Pinpoint the cell where the given text exists, returning its (X, Y) midpoint coordinate. 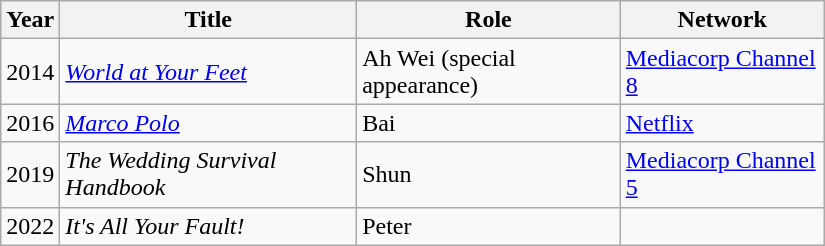
Peter (489, 226)
2019 (30, 174)
Role (489, 20)
Mediacorp Channel 8 (722, 72)
The Wedding Survival Handbook (208, 174)
2016 (30, 123)
2022 (30, 226)
Bai (489, 123)
Ah Wei (special appearance) (489, 72)
Mediacorp Channel 5 (722, 174)
Shun (489, 174)
Netflix (722, 123)
2014 (30, 72)
World at Your Feet (208, 72)
Title (208, 20)
It's All Your Fault! (208, 226)
Year (30, 20)
Marco Polo (208, 123)
Network (722, 20)
